Pinpoint the cell where the given text exists, returning its (x, y) midpoint coordinate. 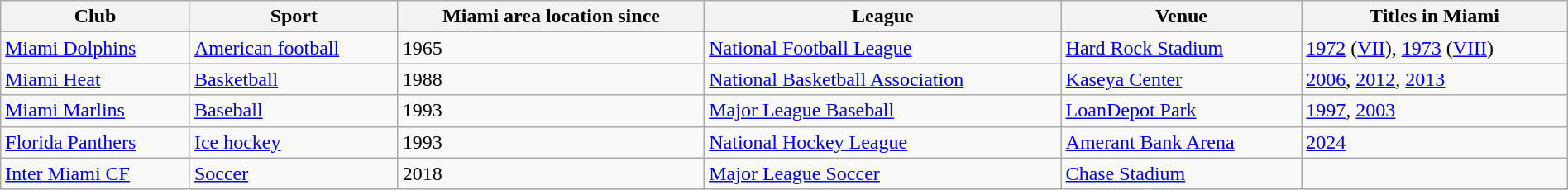
Titles in Miami (1434, 17)
Amerant Bank Arena (1181, 142)
Florida Panthers (96, 142)
Venue (1181, 17)
Miami Heat (96, 79)
American football (294, 48)
National Hockey League (883, 142)
Kaseya Center (1181, 79)
2024 (1434, 142)
Ice hockey (294, 142)
Sport (294, 17)
National Football League (883, 48)
Miami area location since (551, 17)
Hard Rock Stadium (1181, 48)
Club (96, 17)
Miami Marlins (96, 111)
1972 (VII), 1973 (VIII) (1434, 48)
Inter Miami CF (96, 173)
1965 (551, 48)
2018 (551, 173)
Major League Soccer (883, 173)
National Basketball Association (883, 79)
Soccer (294, 173)
Miami Dolphins (96, 48)
LoanDepot Park (1181, 111)
1997, 2003 (1434, 111)
Chase Stadium (1181, 173)
Basketball (294, 79)
1988 (551, 79)
Major League Baseball (883, 111)
2006, 2012, 2013 (1434, 79)
Baseball (294, 111)
League (883, 17)
